Locate the cell with the specified text and output its [x, y] center coordinate. 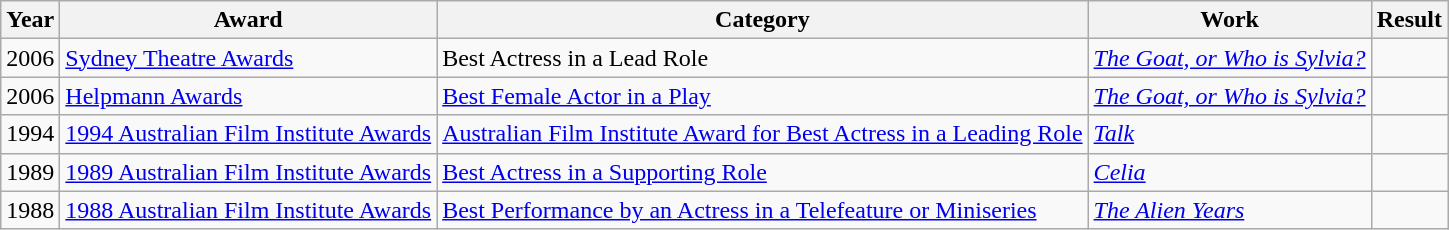
1988 Australian Film Institute Awards [248, 210]
The Alien Years [1230, 210]
Category [762, 20]
Result [1409, 20]
Year [30, 20]
Sydney Theatre Awards [248, 58]
1994 Australian Film Institute Awards [248, 134]
1989 [30, 172]
Helpmann Awards [248, 96]
1988 [30, 210]
Best Female Actor in a Play [762, 96]
Celia [1230, 172]
Talk [1230, 134]
Work [1230, 20]
Award [248, 20]
Australian Film Institute Award for Best Actress in a Leading Role [762, 134]
Best Actress in a Lead Role [762, 58]
1994 [30, 134]
Best Actress in a Supporting Role [762, 172]
1989 Australian Film Institute Awards [248, 172]
Best Performance by an Actress in a Telefeature or Miniseries [762, 210]
